Search for the cell housing the specified text and yield its (X, Y) center coordinate. 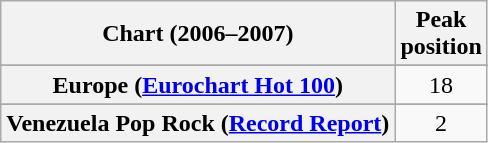
Peakposition (441, 34)
Venezuela Pop Rock (Record Report) (198, 123)
Europe (Eurochart Hot 100) (198, 85)
2 (441, 123)
18 (441, 85)
Chart (2006–2007) (198, 34)
